Return [X, Y] of the center of cell containing provided text 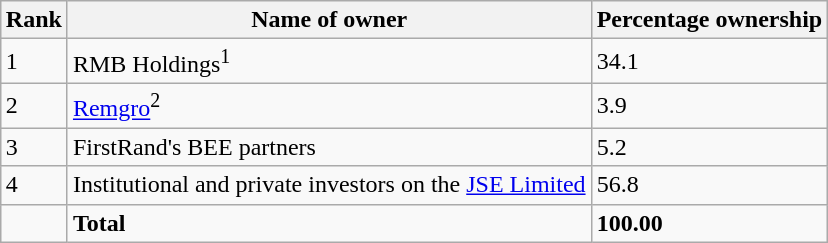
100.00 [710, 223]
Institutional and private investors on the JSE Limited [329, 185]
Name of owner [329, 20]
Remgro2 [329, 106]
3 [34, 147]
FirstRand's BEE partners [329, 147]
Rank [34, 20]
1 [34, 62]
4 [34, 185]
Percentage ownership [710, 20]
3.9 [710, 106]
5.2 [710, 147]
2 [34, 106]
Total [329, 223]
RMB Holdings1 [329, 62]
56.8 [710, 185]
34.1 [710, 62]
